Return (X, Y) of the center of cell containing provided text 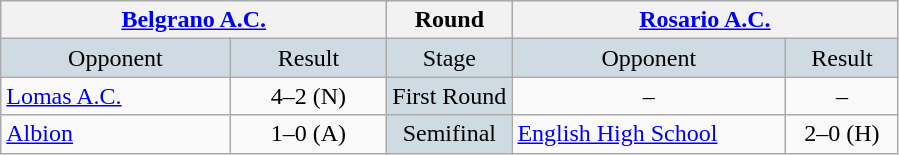
Round (450, 20)
English High School (649, 134)
4–2 (N) (308, 96)
1–0 (A) (308, 134)
Semifinal (450, 134)
Stage (450, 58)
Rosario A.C. (705, 20)
Albion (116, 134)
First Round (450, 96)
Lomas A.C. (116, 96)
2–0 (H) (842, 134)
Belgrano A.C. (194, 20)
